For the text-containing cell, return its midpoint in (x, y) coordinate format. 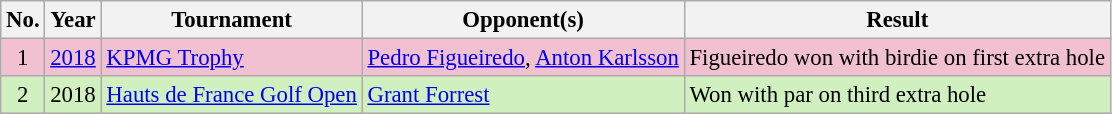
Year (73, 20)
Won with par on third extra hole (897, 95)
2 (23, 95)
Pedro Figueiredo, Anton Karlsson (523, 58)
1 (23, 58)
Opponent(s) (523, 20)
Hauts de France Golf Open (232, 95)
KPMG Trophy (232, 58)
Result (897, 20)
No. (23, 20)
Figueiredo won with birdie on first extra hole (897, 58)
Tournament (232, 20)
Grant Forrest (523, 95)
